Pinpoint the cell where the given text exists, returning its [x, y] midpoint coordinate. 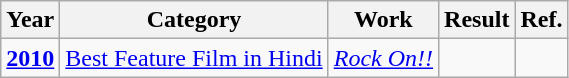
Result [477, 20]
Category [194, 20]
Work [383, 20]
Best Feature Film in Hindi [194, 58]
Rock On!! [383, 58]
Ref. [542, 20]
2010 [30, 58]
Year [30, 20]
